Scan for the cell matching the given text and deliver its (x, y) coordinate at center. 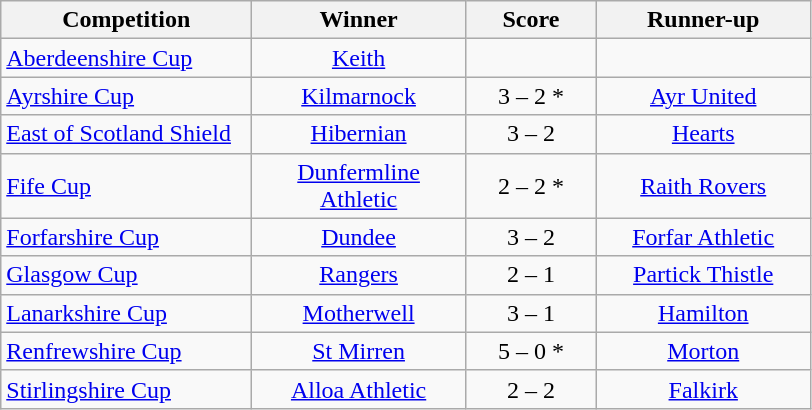
Falkirk (703, 389)
East of Scotland Shield (126, 134)
Competition (126, 20)
2 – 1 (530, 275)
Rangers (359, 275)
Partick Thistle (703, 275)
Winner (359, 20)
Keith (359, 58)
Motherwell (359, 313)
Morton (703, 351)
Lanarkshire Cup (126, 313)
Forfarshire Cup (126, 237)
5 – 0 * (530, 351)
Aberdeenshire Cup (126, 58)
Alloa Athletic (359, 389)
2 – 2 (530, 389)
Renfrewshire Cup (126, 351)
St Mirren (359, 351)
Ayrshire Cup (126, 96)
2 – 2 * (530, 186)
Hearts (703, 134)
3 – 1 (530, 313)
Dundee (359, 237)
Glasgow Cup (126, 275)
3 – 2 * (530, 96)
Hamilton (703, 313)
Raith Rovers (703, 186)
Fife Cup (126, 186)
Dunfermline Athletic (359, 186)
Kilmarnock (359, 96)
Forfar Athletic (703, 237)
Hibernian (359, 134)
Score (530, 20)
Ayr United (703, 96)
Runner-up (703, 20)
Stirlingshire Cup (126, 389)
